Search for the cell housing the specified text and yield its (X, Y) center coordinate. 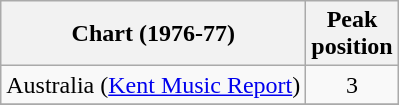
3 (352, 85)
Peakposition (352, 34)
Chart (1976-77) (154, 34)
Australia (Kent Music Report) (154, 85)
